Determine the [X, Y] coordinate at the center of the cell enclosing the given text.  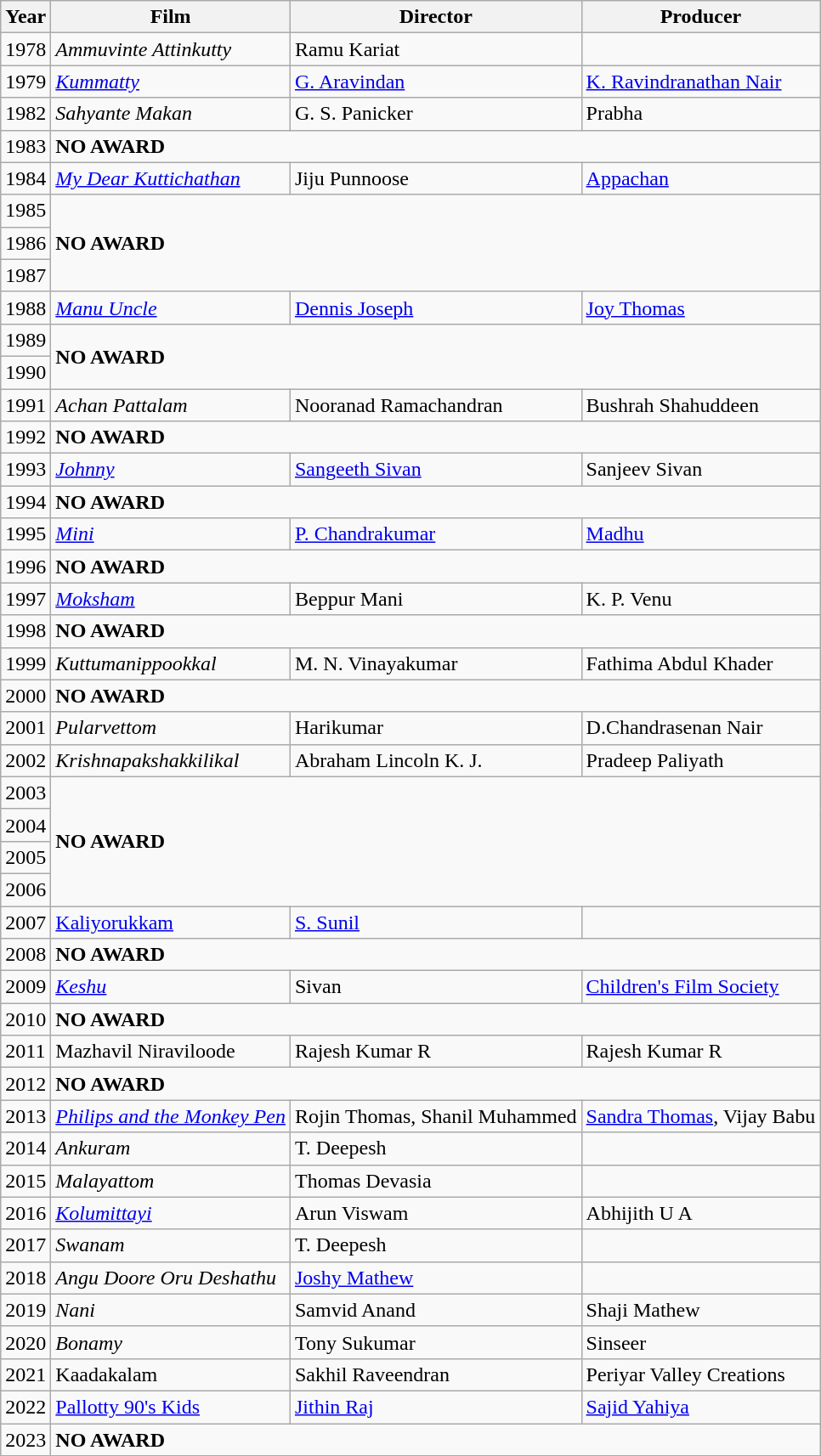
Kolumittayi [171, 1213]
1984 [25, 178]
2005 [25, 857]
Fathima Abdul Khader [700, 663]
2021 [25, 1374]
Keshu [171, 987]
Jiju Punnoose [435, 178]
1978 [25, 49]
Kuttumanippookkal [171, 663]
Mini [171, 534]
S. Sunil [435, 922]
Beppur Mani [435, 599]
2013 [25, 1116]
Manu Uncle [171, 308]
Achan Pattalam [171, 405]
2019 [25, 1310]
2023 [25, 1440]
Pradeep Paliyath [700, 760]
Sandra Thomas, Vijay Babu [700, 1116]
Sivan [435, 987]
Samvid Anand [435, 1310]
Sangeeth Sivan [435, 470]
1983 [25, 146]
1993 [25, 470]
Jithin Raj [435, 1407]
1987 [25, 275]
Film [171, 17]
1996 [25, 567]
2015 [25, 1181]
K. Ravindranathan Nair [700, 82]
Periyar Valley Creations [700, 1374]
1998 [25, 631]
Abraham Lincoln K. J. [435, 760]
Sahyante Makan [171, 114]
2009 [25, 987]
1986 [25, 243]
Madhu [700, 534]
Joy Thomas [700, 308]
Joshy Mathew [435, 1278]
P. Chandrakumar [435, 534]
Dennis Joseph [435, 308]
2011 [25, 1052]
2007 [25, 922]
G. S. Panicker [435, 114]
1979 [25, 82]
M. N. Vinayakumar [435, 663]
Nooranad Ramachandran [435, 405]
G. Aravindan [435, 82]
Sakhil Raveendran [435, 1374]
Ankuram [171, 1148]
2018 [25, 1278]
Producer [700, 17]
2012 [25, 1084]
K. P. Venu [700, 599]
Ammuvinte Attinkutty [171, 49]
Moksham [171, 599]
Year [25, 17]
1997 [25, 599]
2017 [25, 1245]
1990 [25, 372]
Tony Sukumar [435, 1342]
D.Chandrasenan Nair [700, 728]
Thomas Devasia [435, 1181]
Arun Viswam [435, 1213]
Prabha [700, 114]
Kummatty [171, 82]
Harikumar [435, 728]
Ramu Kariat [435, 49]
Appachan [700, 178]
1995 [25, 534]
Children's Film Society [700, 987]
Sinseer [700, 1342]
2006 [25, 889]
1994 [25, 502]
2020 [25, 1342]
2022 [25, 1407]
1982 [25, 114]
Philips and the Monkey Pen [171, 1116]
Shaji Mathew [700, 1310]
Malayattom [171, 1181]
Sanjeev Sivan [700, 470]
2004 [25, 825]
Angu Doore Oru Deshathu [171, 1278]
2002 [25, 760]
Pularvettom [171, 728]
Abhijith U A [700, 1213]
Kaliyorukkam [171, 922]
1999 [25, 663]
1991 [25, 405]
2008 [25, 955]
Pallotty 90's Kids [171, 1407]
2016 [25, 1213]
My Dear Kuttichathan [171, 178]
1992 [25, 437]
Krishnapakshakkilikal [171, 760]
1989 [25, 340]
Mazhavil Niraviloode [171, 1052]
2010 [25, 1019]
Sajid Yahiya [700, 1407]
Nani [171, 1310]
Director [435, 17]
Rojin Thomas, Shanil Muhammed [435, 1116]
2014 [25, 1148]
2000 [25, 696]
Kaadakalam [171, 1374]
Johnny [171, 470]
Bonamy [171, 1342]
2003 [25, 793]
1988 [25, 308]
2001 [25, 728]
Swanam [171, 1245]
1985 [25, 211]
Bushrah Shahuddeen [700, 405]
